Locate the cell with the specified text and output its [x, y] center coordinate. 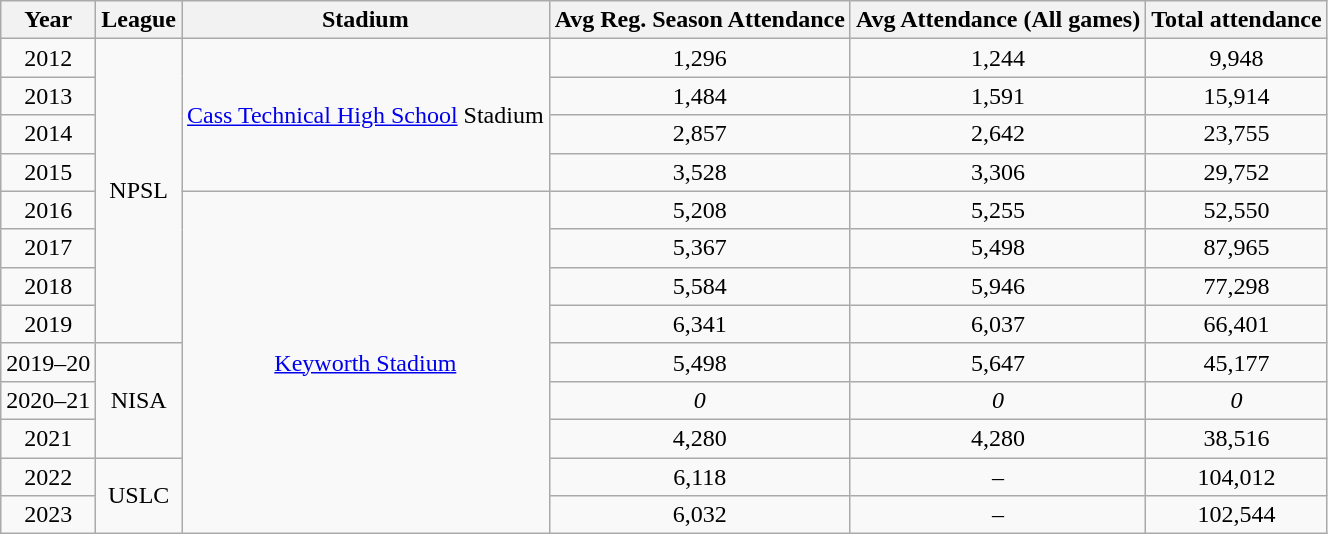
Stadium [366, 20]
2,642 [998, 134]
2,857 [700, 134]
1,244 [998, 58]
77,298 [1237, 286]
2016 [48, 210]
2023 [48, 515]
2015 [48, 172]
29,752 [1237, 172]
Total attendance [1237, 20]
1,591 [998, 96]
2017 [48, 248]
Year [48, 20]
9,948 [1237, 58]
15,914 [1237, 96]
5,647 [998, 362]
2020–21 [48, 400]
2019 [48, 324]
Avg Attendance (All games) [998, 20]
87,965 [1237, 248]
USLC [139, 496]
Cass Technical High School Stadium [366, 115]
52,550 [1237, 210]
2019–20 [48, 362]
2013 [48, 96]
Keyworth Stadium [366, 362]
5,208 [700, 210]
5,255 [998, 210]
1,296 [700, 58]
6,032 [700, 515]
6,037 [998, 324]
6,341 [700, 324]
2018 [48, 286]
3,528 [700, 172]
5,946 [998, 286]
5,367 [700, 248]
1,484 [700, 96]
45,177 [1237, 362]
2012 [48, 58]
104,012 [1237, 477]
66,401 [1237, 324]
38,516 [1237, 438]
2014 [48, 134]
NPSL [139, 191]
Avg Reg. Season Attendance [700, 20]
2022 [48, 477]
3,306 [998, 172]
2021 [48, 438]
23,755 [1237, 134]
League [139, 20]
5,584 [700, 286]
6,118 [700, 477]
102,544 [1237, 515]
NISA [139, 400]
